Capture the cell that displays the provided text and extract its [x, y] central coordinate. 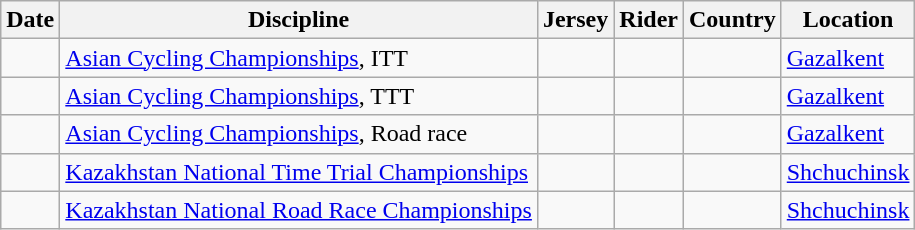
Kazakhstan National Road Race Championships [299, 210]
Jersey [575, 20]
Location [848, 20]
Kazakhstan National Time Trial Championships [299, 172]
Rider [649, 20]
Asian Cycling Championships, TTT [299, 96]
Date [30, 20]
Country [733, 20]
Asian Cycling Championships, ITT [299, 58]
Asian Cycling Championships, Road race [299, 134]
Discipline [299, 20]
